Find where the given text appears and provide that cell's center as [x, y] coordinate. 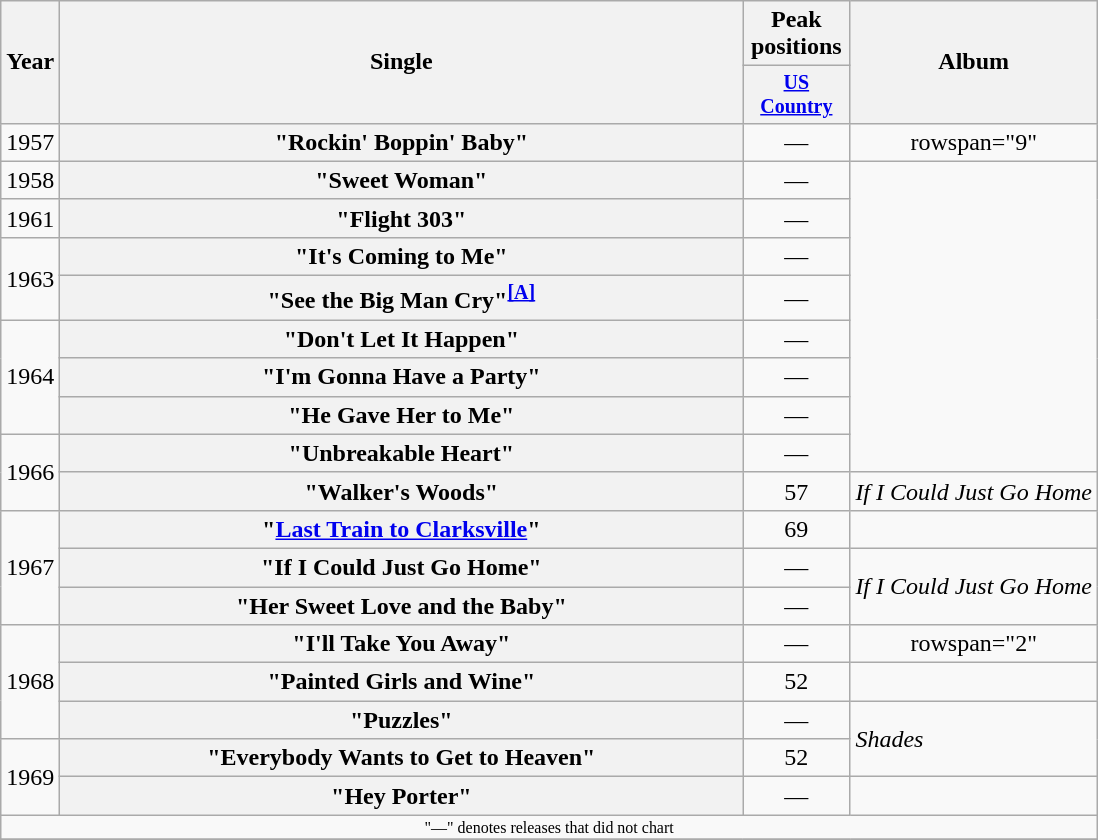
57 [796, 491]
"Don't Let It Happen" [402, 339]
1968 [30, 682]
Peak positions [796, 34]
"I'll Take You Away" [402, 644]
"He Gave Her to Me" [402, 415]
1969 [30, 777]
"Last Train to Clarksville" [402, 529]
1967 [30, 567]
"Painted Girls and Wine" [402, 682]
rowspan="9" [974, 142]
Shades [974, 739]
"Rockin' Boppin' Baby" [402, 142]
1963 [30, 278]
1964 [30, 377]
1958 [30, 180]
1957 [30, 142]
1966 [30, 472]
"—" denotes releases that did not chart [550, 827]
"Puzzles" [402, 720]
69 [796, 529]
US Country [796, 94]
rowspan="2" [974, 644]
"Her Sweet Love and the Baby" [402, 606]
"Everybody Wants to Get to Heaven" [402, 758]
"If I Could Just Go Home" [402, 567]
"Unbreakable Heart" [402, 453]
"Hey Porter" [402, 796]
Year [30, 62]
"Walker's Woods" [402, 491]
"I'm Gonna Have a Party" [402, 377]
1961 [30, 218]
Single [402, 62]
"See the Big Man Cry"[A] [402, 298]
"Flight 303" [402, 218]
"Sweet Woman" [402, 180]
Album [974, 62]
"It's Coming to Me" [402, 256]
